Pinpoint the cell where the given text exists, returning its [X, Y] midpoint coordinate. 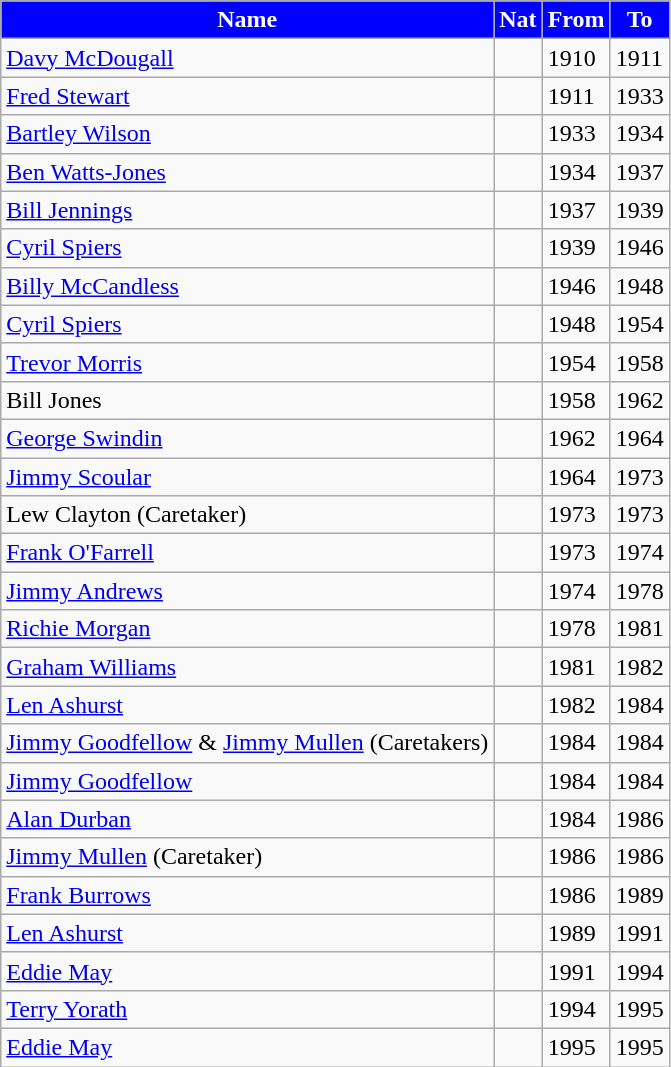
1910 [576, 58]
Billy McCandless [248, 286]
From [576, 20]
Jimmy Goodfellow & Jimmy Mullen (Caretakers) [248, 743]
Bill Jennings [248, 210]
Frank O'Farrell [248, 553]
Jimmy Andrews [248, 591]
Nat [518, 20]
To [640, 20]
Terry Yorath [248, 1009]
Bill Jones [248, 400]
Jimmy Goodfellow [248, 781]
Fred Stewart [248, 96]
Richie Morgan [248, 629]
Alan Durban [248, 819]
Trevor Morris [248, 362]
George Swindin [248, 438]
Frank Burrows [248, 895]
Bartley Wilson [248, 134]
Jimmy Scoular [248, 477]
Ben Watts-Jones [248, 172]
Davy McDougall [248, 58]
Graham Williams [248, 667]
Lew Clayton (Caretaker) [248, 515]
Name [248, 20]
Jimmy Mullen (Caretaker) [248, 857]
